Detect which cell encompasses the target text, then output its (X, Y) center coordinate. 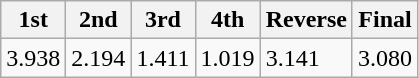
4th (228, 20)
1.411 (163, 58)
3.141 (306, 58)
Reverse (306, 20)
1.019 (228, 58)
2.194 (98, 58)
2nd (98, 20)
3.080 (384, 58)
3.938 (34, 58)
3rd (163, 20)
Final (384, 20)
1st (34, 20)
